Return the (X, Y) coordinate for the center point of the cell that contains the specified text.  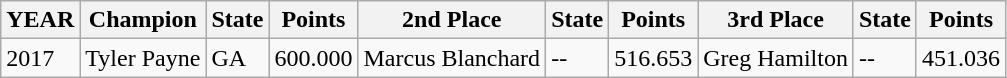
451.036 (960, 58)
3rd Place (776, 20)
Greg Hamilton (776, 58)
2nd Place (452, 20)
Tyler Payne (143, 58)
GA (238, 58)
Marcus Blanchard (452, 58)
2017 (40, 58)
YEAR (40, 20)
516.653 (654, 58)
Champion (143, 20)
600.000 (314, 58)
